From the cell containing the given text, extract its center point as [X, Y] coordinate. 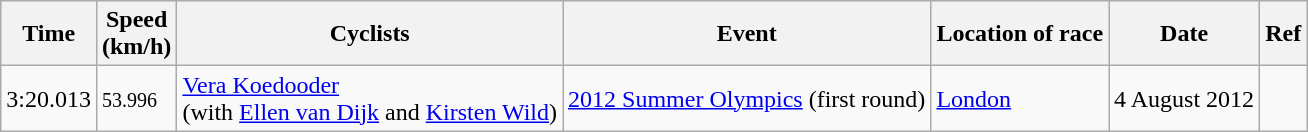
Cyclists [370, 34]
53.996 [136, 98]
4 August 2012 [1184, 98]
Location of race [1020, 34]
Event [747, 34]
Speed(km/h) [136, 34]
Vera Koedooder(with Ellen van Dijk and Kirsten Wild) [370, 98]
Date [1184, 34]
Ref [1284, 34]
3:20.013 [49, 98]
Time [49, 34]
2012 Summer Olympics (first round) [747, 98]
London [1020, 98]
